Extract the [X, Y] coordinate from the center of the cell holding the provided text.  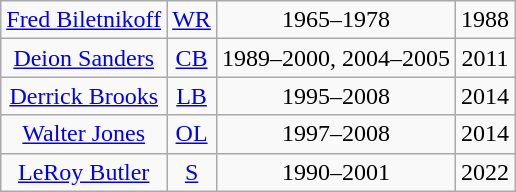
1965–1978 [336, 20]
WR [192, 20]
2011 [484, 58]
1990–2001 [336, 172]
CB [192, 58]
Deion Sanders [84, 58]
2022 [484, 172]
LB [192, 96]
1988 [484, 20]
Walter Jones [84, 134]
Derrick Brooks [84, 96]
1989–2000, 2004–2005 [336, 58]
LeRoy Butler [84, 172]
1997–2008 [336, 134]
1995–2008 [336, 96]
S [192, 172]
OL [192, 134]
Fred Biletnikoff [84, 20]
